Return the (X, Y) coordinate for the center point of the cell that contains the specified text.  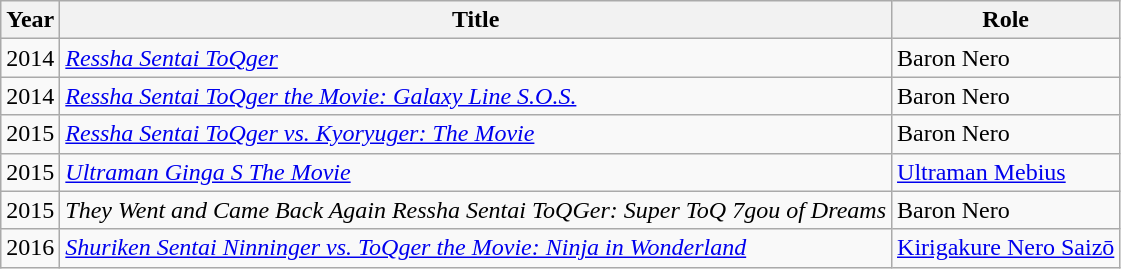
Ressha Sentai ToQger the Movie: Galaxy Line S.O.S. (476, 96)
Ultraman Ginga S The Movie (476, 172)
Role (1006, 20)
Ressha Sentai ToQger (476, 58)
Year (30, 20)
Title (476, 20)
Ressha Sentai ToQger vs. Kyoryuger: The Movie (476, 134)
They Went and Came Back Again Ressha Sentai ToQGer: Super ToQ 7gou of Dreams (476, 210)
Kirigakure Nero Saizō (1006, 248)
Shuriken Sentai Ninninger vs. ToQger the Movie: Ninja in Wonderland (476, 248)
Ultraman Mebius (1006, 172)
2016 (30, 248)
